Return the [X, Y] coordinate for the center point of the cell that contains the specified text.  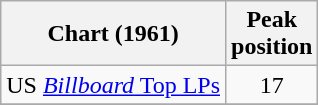
US Billboard Top LPs [114, 85]
17 [272, 85]
Peakposition [272, 34]
Chart (1961) [114, 34]
